Search for the cell housing the specified text and yield its (X, Y) center coordinate. 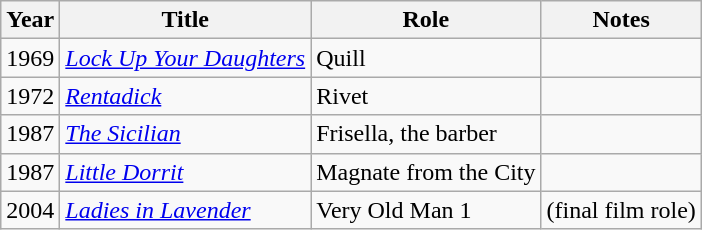
Ladies in Lavender (186, 210)
The Sicilian (186, 134)
Quill (426, 58)
Little Dorrit (186, 172)
Rivet (426, 96)
Frisella, the barber (426, 134)
1969 (30, 58)
Role (426, 20)
Rentadick (186, 96)
Year (30, 20)
(final film role) (621, 210)
Lock Up Your Daughters (186, 58)
1972 (30, 96)
Magnate from the City (426, 172)
Notes (621, 20)
Very Old Man 1 (426, 210)
2004 (30, 210)
Title (186, 20)
